Extract the [X, Y] coordinate from the center of the cell holding the provided text.  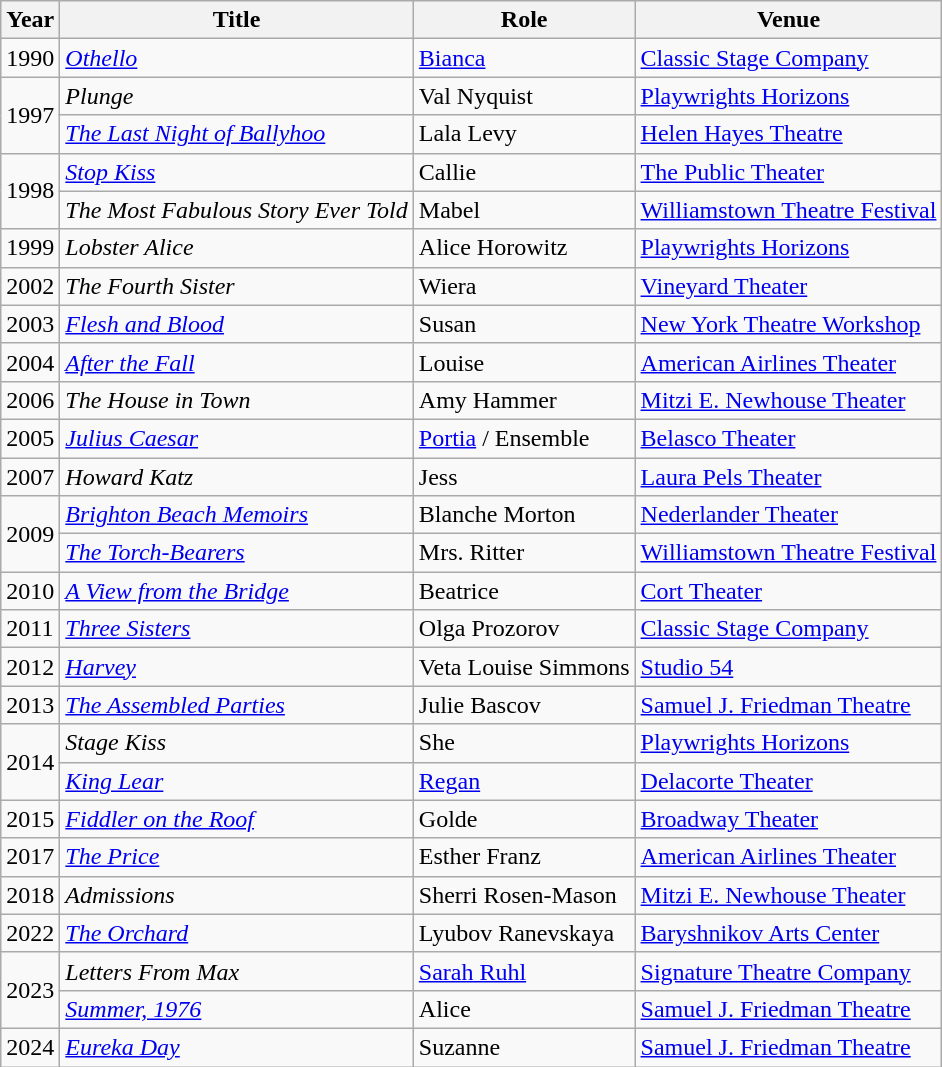
Golde [524, 819]
Laura Pels Theater [788, 477]
Othello [237, 58]
Delacorte Theater [788, 781]
Susan [524, 324]
Signature Theatre Company [788, 971]
New York Theatre Workshop [788, 324]
Plunge [237, 96]
2018 [30, 895]
Beatrice [524, 591]
1999 [30, 248]
2009 [30, 534]
Regan [524, 781]
Helen Hayes Theatre [788, 134]
Mabel [524, 210]
Julie Bascov [524, 705]
2015 [30, 819]
After the Fall [237, 362]
Three Sisters [237, 629]
2007 [30, 477]
2024 [30, 1047]
The Assembled Parties [237, 705]
2003 [30, 324]
2017 [30, 857]
2012 [30, 667]
Callie [524, 172]
Bianca [524, 58]
The Most Fabulous Story Ever Told [237, 210]
2005 [30, 438]
Flesh and Blood [237, 324]
Val Nyquist [524, 96]
Year [30, 20]
Julius Caesar [237, 438]
1997 [30, 115]
Alice Horowitz [524, 248]
Baryshnikov Arts Center [788, 933]
2010 [30, 591]
Stop Kiss [237, 172]
Studio 54 [788, 667]
Amy Hammer [524, 400]
Lala Levy [524, 134]
2002 [30, 286]
Howard Katz [237, 477]
Summer, 1976 [237, 1009]
Stage Kiss [237, 743]
2004 [30, 362]
Eureka Day [237, 1047]
Nederlander Theater [788, 515]
Louise [524, 362]
Alice [524, 1009]
Title [237, 20]
Role [524, 20]
Wiera [524, 286]
2022 [30, 933]
Portia / Ensemble [524, 438]
Vineyard Theater [788, 286]
The Torch-Bearers [237, 553]
The Fourth Sister [237, 286]
Mrs. Ritter [524, 553]
Lobster Alice [237, 248]
A View from the Bridge [237, 591]
The Last Night of Ballyhoo [237, 134]
Letters From Max [237, 971]
Cort Theater [788, 591]
The Public Theater [788, 172]
Fiddler on the Roof [237, 819]
Sarah Ruhl [524, 971]
Jess [524, 477]
Sherri Rosen-Mason [524, 895]
2006 [30, 400]
Venue [788, 20]
Esther Franz [524, 857]
Suzanne [524, 1047]
She [524, 743]
2023 [30, 990]
Blanche Morton [524, 515]
2013 [30, 705]
Belasco Theater [788, 438]
Broadway Theater [788, 819]
Olga Prozorov [524, 629]
The Price [237, 857]
The House in Town [237, 400]
2011 [30, 629]
1990 [30, 58]
2014 [30, 762]
Lyubov Ranevskaya [524, 933]
Admissions [237, 895]
The Orchard [237, 933]
Brighton Beach Memoirs [237, 515]
King Lear [237, 781]
1998 [30, 191]
Harvey [237, 667]
Veta Louise Simmons [524, 667]
